Pinpoint the cell where the given text exists, returning its [x, y] midpoint coordinate. 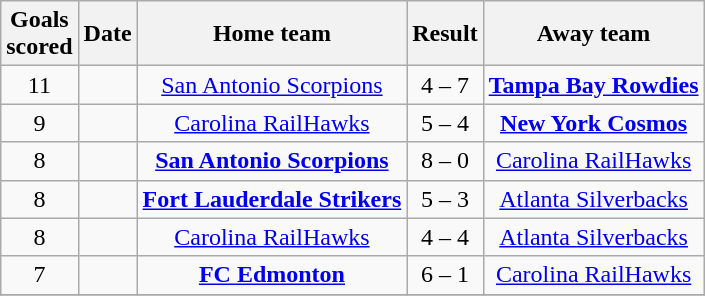
Tampa Bay Rowdies [594, 85]
New York Cosmos [594, 123]
6 – 1 [445, 275]
Result [445, 34]
Fort Lauderdale Strikers [272, 199]
FC Edmonton [272, 275]
9 [40, 123]
Date [108, 34]
5 – 3 [445, 199]
Away team [594, 34]
5 – 4 [445, 123]
7 [40, 275]
Home team [272, 34]
Goals scored [40, 34]
4 – 7 [445, 85]
11 [40, 85]
4 – 4 [445, 237]
8 – 0 [445, 161]
